Output the (X, Y) coordinate of the center of the cell containing the given text.  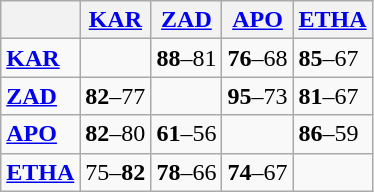
75–82 (116, 172)
95–73 (258, 96)
61–56 (186, 134)
88–81 (186, 58)
82–80 (116, 134)
85–67 (332, 58)
86–59 (332, 134)
76–68 (258, 58)
81–67 (332, 96)
74–67 (258, 172)
82–77 (116, 96)
78–66 (186, 172)
